Find where the given text appears and provide that cell's center as [x, y] coordinate. 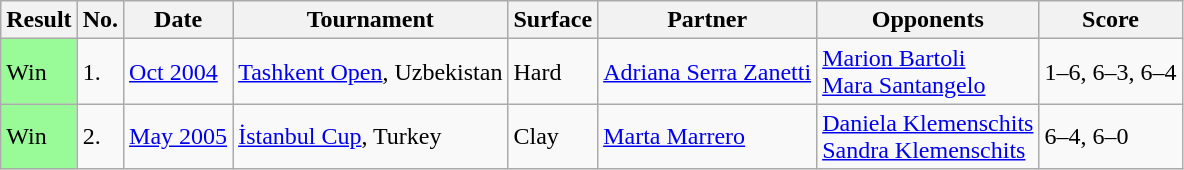
Hard [553, 72]
Adriana Serra Zanetti [708, 72]
Oct 2004 [178, 72]
Tashkent Open, Uzbekistan [370, 72]
Partner [708, 20]
Score [1110, 20]
Date [178, 20]
No. [100, 20]
Result [39, 20]
Opponents [928, 20]
İstanbul Cup, Turkey [370, 136]
Marta Marrero [708, 136]
Tournament [370, 20]
May 2005 [178, 136]
Clay [553, 136]
6–4, 6–0 [1110, 136]
1–6, 6–3, 6–4 [1110, 72]
1. [100, 72]
Surface [553, 20]
2. [100, 136]
Marion Bartoli Mara Santangelo [928, 72]
Daniela Klemenschits Sandra Klemenschits [928, 136]
